Pinpoint the cell where the given text exists, returning its [x, y] midpoint coordinate. 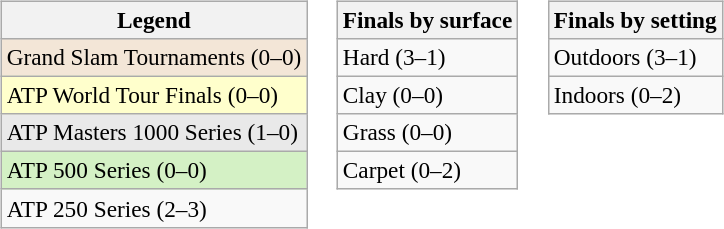
ATP Masters 1000 Series (1–0) [154, 133]
ATP World Tour Finals (0–0) [154, 95]
ATP 500 Series (0–0) [154, 171]
Outdoors (3–1) [635, 57]
Legend [154, 20]
Clay (0–0) [427, 95]
Hard (3–1) [427, 57]
Grand Slam Tournaments (0–0) [154, 57]
Finals by setting [635, 20]
Finals by surface [427, 20]
Grass (0–0) [427, 133]
Indoors (0–2) [635, 95]
ATP 250 Series (2–3) [154, 208]
Carpet (0–2) [427, 171]
